Search for the cell housing the specified text and yield its (x, y) center coordinate. 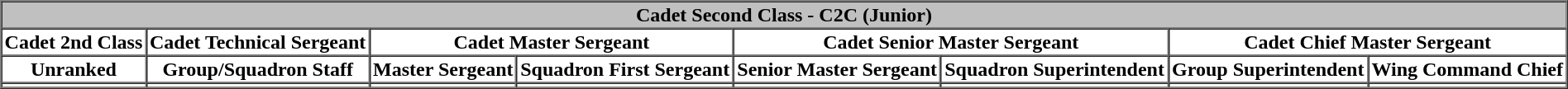
Group Superintendent (1269, 69)
Master Sergeant (443, 69)
Cadet Senior Master Sergeant (951, 41)
Cadet Chief Master Sergeant (1368, 41)
Cadet 2nd Class (74, 41)
Senior Master Sergeant (837, 69)
Wing Command Chief (1467, 69)
Squadron Superintendent (1055, 69)
Cadet Second Class - C2C (Junior) (784, 15)
Squadron First Sergeant (625, 69)
Unranked (74, 69)
Cadet Master Sergeant (552, 41)
Group/Squadron Staff (258, 69)
Cadet Technical Sergeant (258, 41)
